Determine the (x, y) coordinate at the center of the cell enclosing the given text.  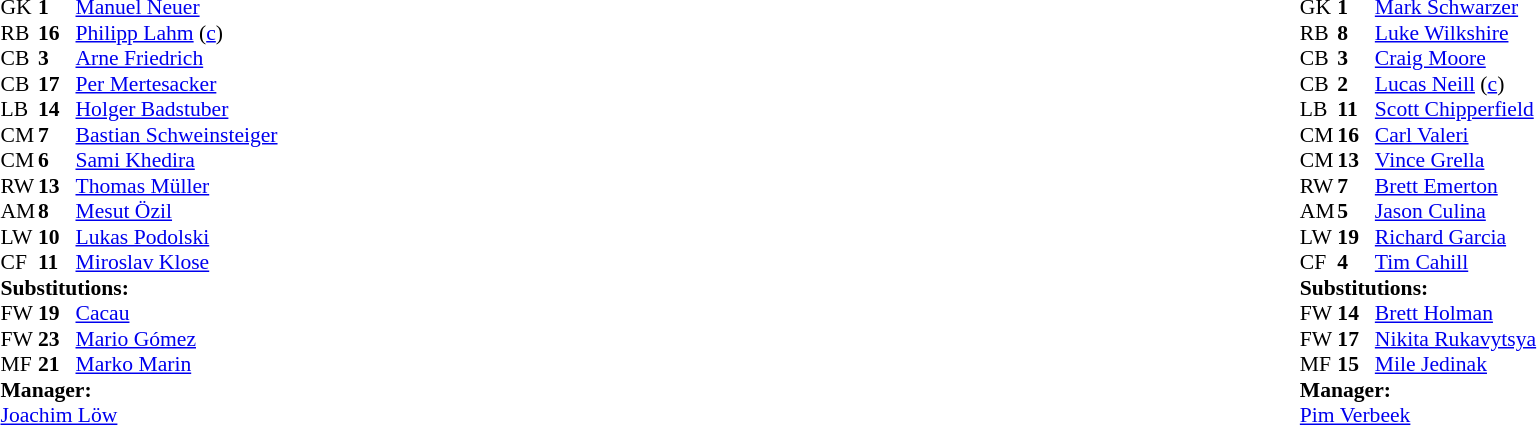
Mesut Özil (177, 211)
Nikita Rukavytsya (1456, 339)
Vince Grella (1456, 161)
Mile Jedinak (1456, 365)
Tim Cahill (1456, 263)
Holger Badstuber (177, 109)
Cacau (177, 313)
Craig Moore (1456, 59)
5 (1356, 211)
Richard Garcia (1456, 237)
Brett Emerton (1456, 186)
6 (57, 161)
Arne Friedrich (177, 59)
Philipp Lahm (c) (177, 33)
Mario Gómez (177, 339)
10 (57, 237)
Luke Wilkshire (1456, 33)
Lukas Podolski (177, 237)
Lucas Neill (c) (1456, 84)
Thomas Müller (177, 186)
21 (57, 365)
4 (1356, 263)
Jason Culina (1456, 211)
Miroslav Klose (177, 263)
Marko Marin (177, 365)
Sami Khedira (177, 161)
Per Mertesacker (177, 84)
15 (1356, 365)
23 (57, 339)
Brett Holman (1456, 313)
2 (1356, 84)
Bastian Schweinsteiger (177, 135)
Scott Chipperfield (1456, 109)
Carl Valeri (1456, 135)
